Return the (x, y) coordinate for the center point of the cell that contains the specified text.  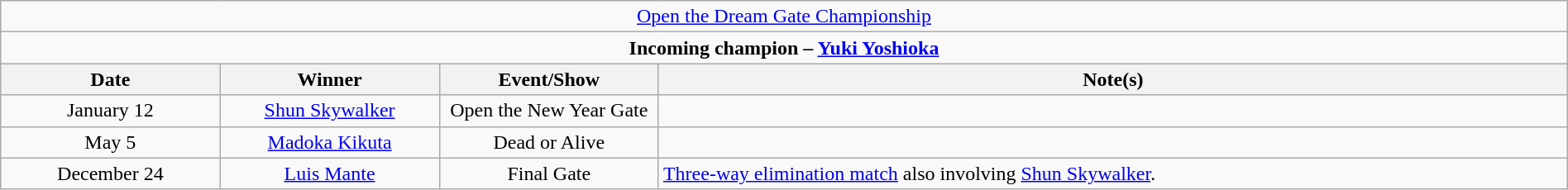
Event/Show (549, 79)
Incoming champion – Yuki Yoshioka (784, 48)
Open the Dream Gate Championship (784, 17)
Luis Mante (329, 173)
January 12 (111, 111)
Shun Skywalker (329, 111)
Dead or Alive (549, 142)
Date (111, 79)
Open the New Year Gate (549, 111)
Madoka Kikuta (329, 142)
Three-way elimination match also involving Shun Skywalker. (1113, 173)
December 24 (111, 173)
Winner (329, 79)
Note(s) (1113, 79)
May 5 (111, 142)
Final Gate (549, 173)
